Scan for the cell matching the given text and deliver its [x, y] coordinate at center. 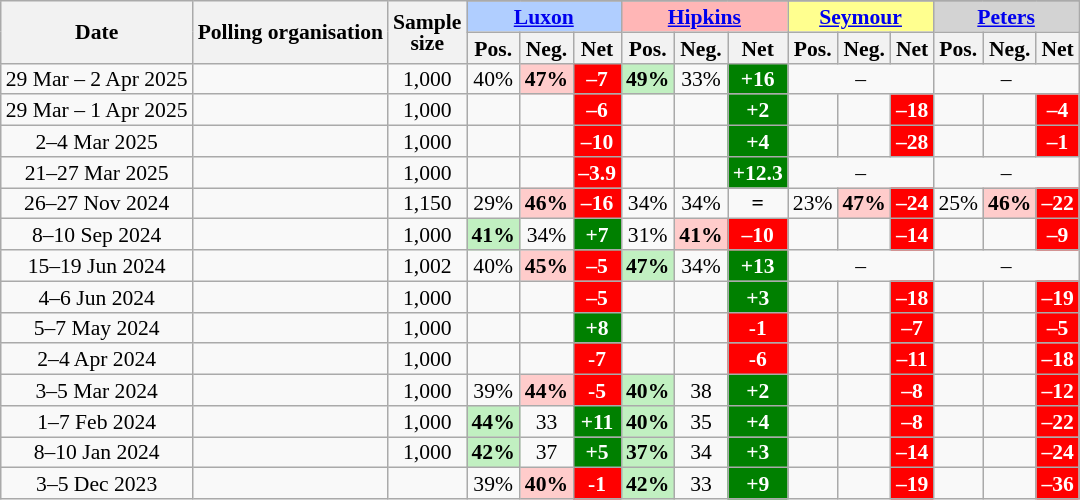
29% [492, 204]
45% [546, 266]
Date [97, 32]
49% [648, 78]
–12 [1058, 390]
8–10 Sep 2024 [97, 234]
Peters [1006, 16]
+11 [597, 422]
-7 [597, 360]
8–10 Jan 2024 [97, 452]
–28 [912, 142]
–36 [1058, 484]
1–7 Feb 2024 [97, 422]
–11 [912, 360]
= [758, 204]
–4 [1058, 110]
-5 [597, 390]
Seymour [861, 16]
Samplesize [427, 32]
–16 [597, 204]
25% [958, 204]
Luxon [543, 16]
-6 [758, 360]
29 Mar – 2 Apr 2025 [97, 78]
23% [813, 204]
–6 [597, 110]
29 Mar – 1 Apr 2025 [97, 110]
26–27 Nov 2024 [97, 204]
Hipkins [704, 16]
+8 [597, 328]
–1 [1058, 142]
+9 [758, 484]
+5 [597, 452]
+16 [758, 78]
+13 [758, 266]
33% [700, 78]
3–5 Dec 2023 [97, 484]
31% [648, 234]
35 [700, 422]
+12.3 [758, 172]
2–4 Apr 2024 [97, 360]
+7 [597, 234]
4–6 Jun 2024 [97, 296]
37 [546, 452]
–9 [1058, 234]
1,150 [427, 204]
34 [700, 452]
37% [648, 452]
21–27 Mar 2025 [97, 172]
3–5 Mar 2024 [97, 390]
5–7 May 2024 [97, 328]
2–4 Mar 2025 [97, 142]
Polling organisation [290, 32]
15–19 Jun 2024 [97, 266]
–3.9 [597, 172]
38 [700, 390]
1,002 [427, 266]
